Scan for the cell matching the given text and deliver its (X, Y) coordinate at center. 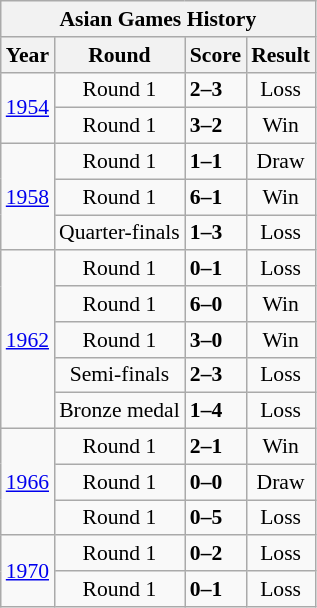
3–2 (216, 126)
0–5 (216, 518)
2–1 (216, 447)
1–3 (216, 233)
Round (120, 55)
1–1 (216, 162)
Asian Games History (158, 19)
3–0 (216, 340)
1970 (28, 572)
0–0 (216, 482)
1962 (28, 340)
1–4 (216, 411)
1954 (28, 108)
Result (280, 55)
Quarter-finals (120, 233)
1958 (28, 198)
6–0 (216, 304)
0–2 (216, 554)
6–1 (216, 197)
Year (28, 55)
1966 (28, 482)
Score (216, 55)
Bronze medal (120, 411)
Semi-finals (120, 375)
